Return the (x, y) coordinate for the center point of the cell that contains the specified text.  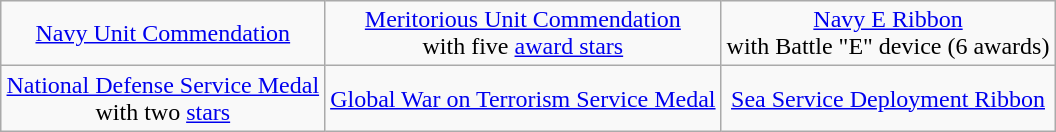
Global War on Terrorism Service Medal (523, 98)
National Defense Service Medal with two stars (163, 98)
Navy E Ribbonwith Battle "E" device (6 awards) (888, 34)
Sea Service Deployment Ribbon (888, 98)
Meritorious Unit Commendationwith five award stars (523, 34)
Navy Unit Commendation (163, 34)
